Return the [X, Y] coordinate for the center point of the cell that contains the specified text.  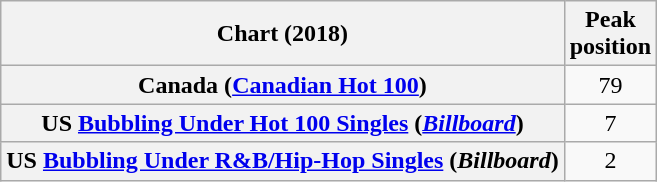
7 [610, 123]
US Bubbling Under Hot 100 Singles (Billboard) [282, 123]
US Bubbling Under R&B/Hip-Hop Singles (Billboard) [282, 161]
Peakposition [610, 34]
2 [610, 161]
Chart (2018) [282, 34]
79 [610, 85]
Canada (Canadian Hot 100) [282, 85]
